Scan for the cell matching the given text and deliver its [X, Y] coordinate at center. 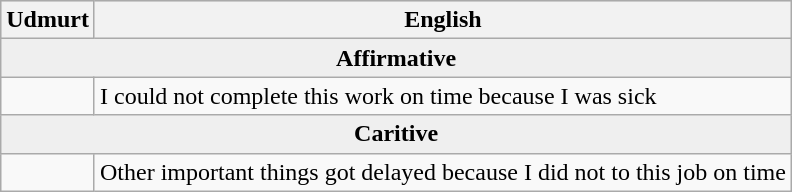
Affirmative [396, 58]
I could not complete this work on time because I was sick [442, 96]
Other important things got delayed because I did not to this job on time [442, 172]
English [442, 20]
Caritive [396, 134]
Udmurt [48, 20]
